Pinpoint the cell where the given text exists, returning its (X, Y) midpoint coordinate. 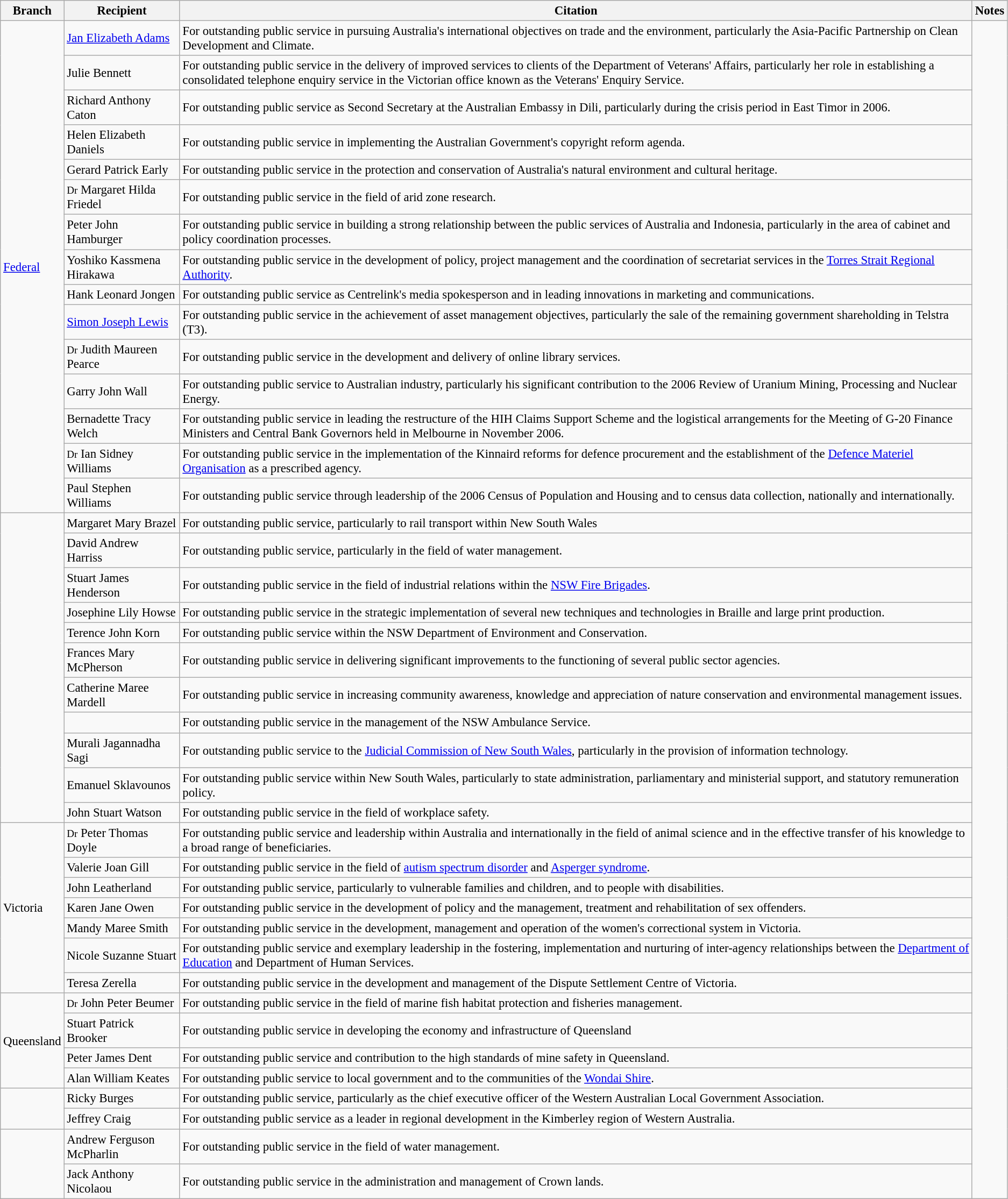
Josephine Lily Howse (122, 613)
For outstanding public service in implementing the Australian Government's copyright reform agenda. (576, 142)
Dr Peter Thomas Doyle (122, 840)
For outstanding public service in delivering significant improvements to the functioning of several public sector agencies. (576, 661)
David Andrew Harriss (122, 551)
For outstanding public service in the protection and conservation of Australia's natural environment and cultural heritage. (576, 170)
For outstanding public service in the strategic implementation of several new techniques and technologies in Braille and large print production. (576, 613)
For outstanding public service as Second Secretary at the Australian Embassy in Dili, particularly during the crisis period in East Timor in 2006. (576, 108)
Karen Jane Owen (122, 908)
For outstanding public service in the field of workplace safety. (576, 812)
Hank Leonard Jongen (122, 294)
Peter James Dent (122, 1058)
Ricky Burges (122, 1099)
For outstanding public service in developing the economy and infrastructure of Queensland (576, 1031)
For outstanding public service as Centrelink's media spokesperson and in leading innovations in marketing and communications. (576, 294)
For outstanding public service as a leader in regional development in the Kimberley region of Western Australia. (576, 1119)
Dr Judith Maureen Pearce (122, 356)
For outstanding public service, particularly in the field of water management. (576, 551)
Paul Stephen Williams (122, 496)
Nicole Suzanne Stuart (122, 955)
For outstanding public service within the NSW Department of Environment and Conservation. (576, 633)
Bernadette Tracy Welch (122, 426)
For outstanding public service to local government and to the communities of the Wondai Shire. (576, 1079)
Teresa Zerella (122, 983)
For outstanding public service in the development and delivery of online library services. (576, 356)
Peter John Hamburger (122, 232)
For outstanding public service, particularly as the chief executive officer of the Western Australian Local Government Association. (576, 1099)
Citation (576, 11)
Dr Ian Sidney Williams (122, 460)
For outstanding public service in the development and management of the Dispute Settlement Centre of Victoria. (576, 983)
For outstanding public service, particularly to vulnerable families and children, and to people with disabilities. (576, 888)
Garry John Wall (122, 392)
Alan William Keates (122, 1079)
Andrew Ferguson McPharlin (122, 1147)
Federal (32, 267)
Mandy Maree Smith (122, 928)
Queensland (32, 1040)
Murali Jagannadha Sagi (122, 750)
For outstanding public service and contribution to the high standards of mine safety in Queensland. (576, 1058)
Emanuel Sklavounos (122, 785)
Frances Mary McPherson (122, 661)
For outstanding public service in the development, management and operation of the women's correctional system in Victoria. (576, 928)
Jack Anthony Nicolaou (122, 1181)
For outstanding public service in the management of the NSW Ambulance Service. (576, 723)
For outstanding public service in the field of industrial relations within the NSW Fire Brigades. (576, 585)
Gerard Patrick Early (122, 170)
Helen Elizabeth Daniels (122, 142)
For outstanding public service in the field of water management. (576, 1147)
Yoshiko Kassmena Hirakawa (122, 267)
Jan Elizabeth Adams (122, 39)
Valerie Joan Gill (122, 868)
For outstanding public service in the field of autism spectrum disorder and Asperger syndrome. (576, 868)
Dr John Peter Beumer (122, 1003)
Simon Joseph Lewis (122, 322)
Terence John Korn (122, 633)
For outstanding public service to the Judicial Commission of New South Wales, particularly in the provision of information technology. (576, 750)
John Stuart Watson (122, 812)
Jeffrey Craig (122, 1119)
Branch (32, 11)
Margaret Mary Brazel (122, 523)
John Leatherland (122, 888)
Victoria (32, 908)
Dr Margaret Hilda Friedel (122, 197)
For outstanding public service, particularly to rail transport within New South Wales (576, 523)
For outstanding public service in the administration and management of Crown lands. (576, 1181)
For outstanding public service in the field of arid zone research. (576, 197)
Julie Bennett (122, 73)
Richard Anthony Caton (122, 108)
For outstanding public service in the field of marine fish habitat protection and fisheries management. (576, 1003)
Stuart James Henderson (122, 585)
Stuart Patrick Brooker (122, 1031)
Recipient (122, 11)
Catherine Maree Mardell (122, 695)
For outstanding public service in the development of policy and the management, treatment and rehabilitation of sex offenders. (576, 908)
Notes (990, 11)
